Pinpoint the cell where the given text exists, returning its (X, Y) midpoint coordinate. 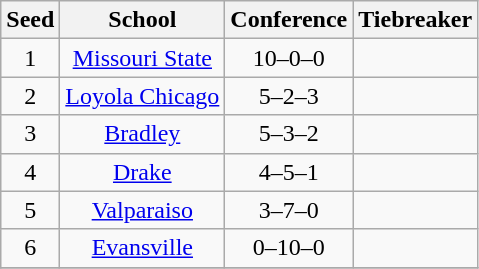
5–2–3 (289, 96)
3 (30, 134)
Evansville (142, 248)
4–5–1 (289, 172)
Drake (142, 172)
6 (30, 248)
Seed (30, 20)
Bradley (142, 134)
Tiebreaker (416, 20)
0–10–0 (289, 248)
Valparaiso (142, 210)
3–7–0 (289, 210)
5 (30, 210)
Loyola Chicago (142, 96)
1 (30, 58)
4 (30, 172)
Conference (289, 20)
10–0–0 (289, 58)
2 (30, 96)
Missouri State (142, 58)
School (142, 20)
5–3–2 (289, 134)
